Detect which cell encompasses the target text, then output its (x, y) center coordinate. 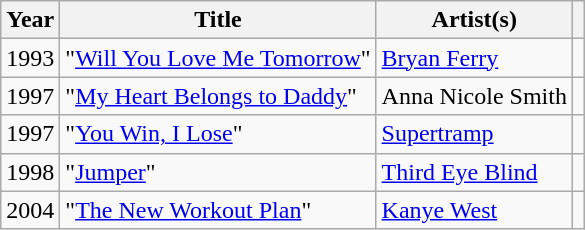
1993 (30, 58)
"You Win, I Lose" (218, 134)
"Will You Love Me Tomorrow" (218, 58)
Year (30, 20)
Third Eye Blind (474, 172)
"My Heart Belongs to Daddy" (218, 96)
2004 (30, 210)
"Jumper" (218, 172)
Title (218, 20)
1998 (30, 172)
Anna Nicole Smith (474, 96)
Artist(s) (474, 20)
"The New Workout Plan" (218, 210)
Bryan Ferry (474, 58)
Kanye West (474, 210)
Supertramp (474, 134)
